From the cell containing the given text, extract its center point as (X, Y) coordinate. 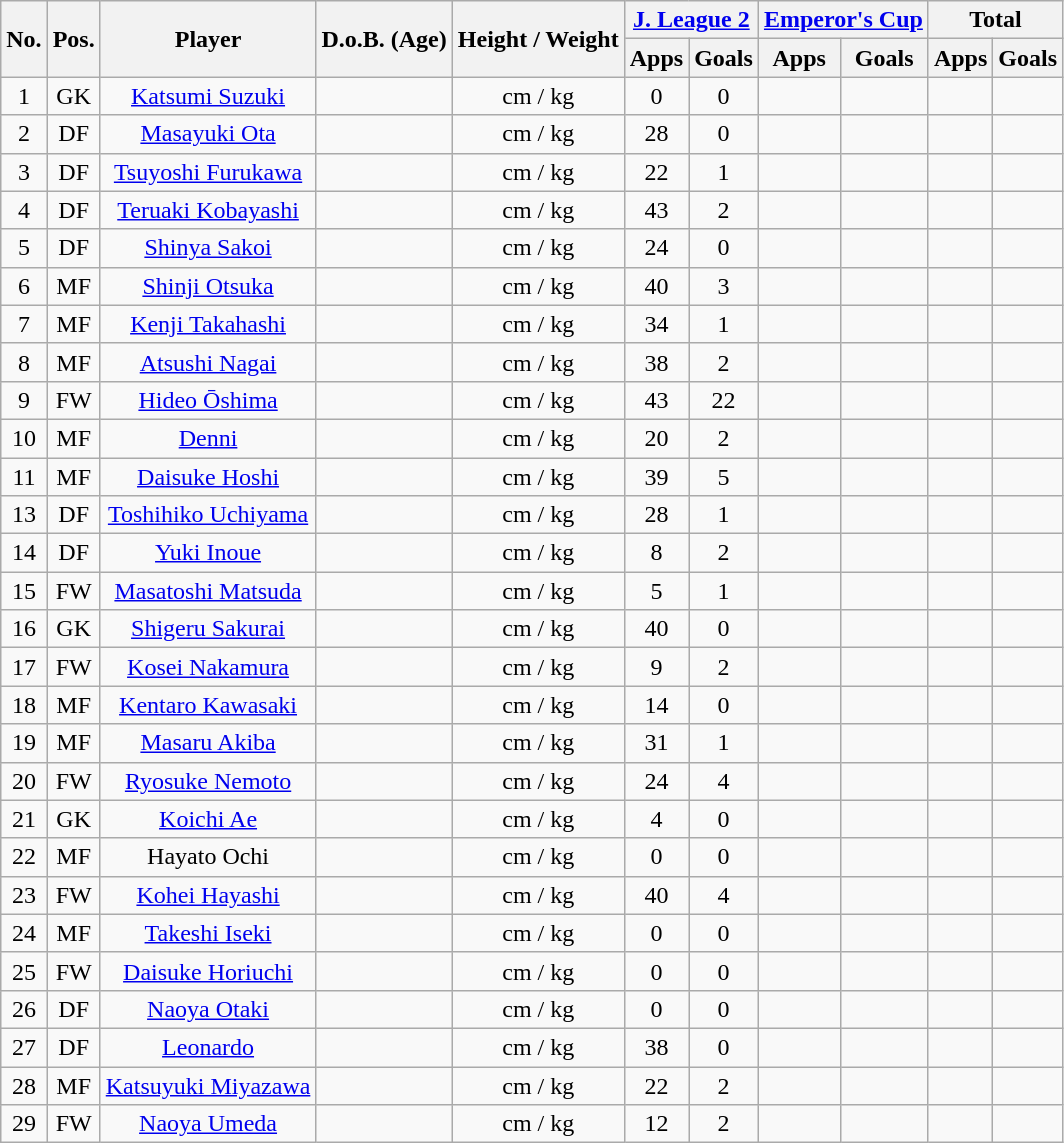
Katsumi Suzuki (208, 96)
25 (24, 971)
Toshihiko Uchiyama (208, 515)
Shigeru Sakurai (208, 629)
11 (24, 477)
Daisuke Hoshi (208, 477)
Koichi Ae (208, 819)
12 (656, 1124)
Katsuyuki Miyazawa (208, 1085)
15 (24, 591)
Yuki Inoue (208, 553)
Hideo Ōshima (208, 400)
Naoya Otaki (208, 1009)
34 (656, 324)
Pos. (74, 39)
18 (24, 705)
Height / Weight (538, 39)
Kenji Takahashi (208, 324)
Masatoshi Matsuda (208, 591)
16 (24, 629)
10 (24, 438)
17 (24, 667)
Ryosuke Nemoto (208, 781)
27 (24, 1047)
6 (24, 286)
Masaru Akiba (208, 743)
D.o.B. (Age) (384, 39)
Daisuke Horiuchi (208, 971)
Shinya Sakoi (208, 248)
29 (24, 1124)
31 (656, 743)
Player (208, 39)
39 (656, 477)
Tsuyoshi Furukawa (208, 172)
Emperor's Cup (843, 20)
J. League 2 (691, 20)
Atsushi Nagai (208, 362)
23 (24, 895)
26 (24, 1009)
Teruaki Kobayashi (208, 210)
Kosei Nakamura (208, 667)
Leonardo (208, 1047)
Total (995, 20)
Kentaro Kawasaki (208, 705)
19 (24, 743)
Naoya Umeda (208, 1124)
No. (24, 39)
Hayato Ochi (208, 857)
Shinji Otsuka (208, 286)
21 (24, 819)
13 (24, 515)
Denni (208, 438)
7 (24, 324)
Kohei Hayashi (208, 895)
Masayuki Ota (208, 134)
Takeshi Iseki (208, 933)
